Find where the given text appears and provide that cell's center as (x, y) coordinate. 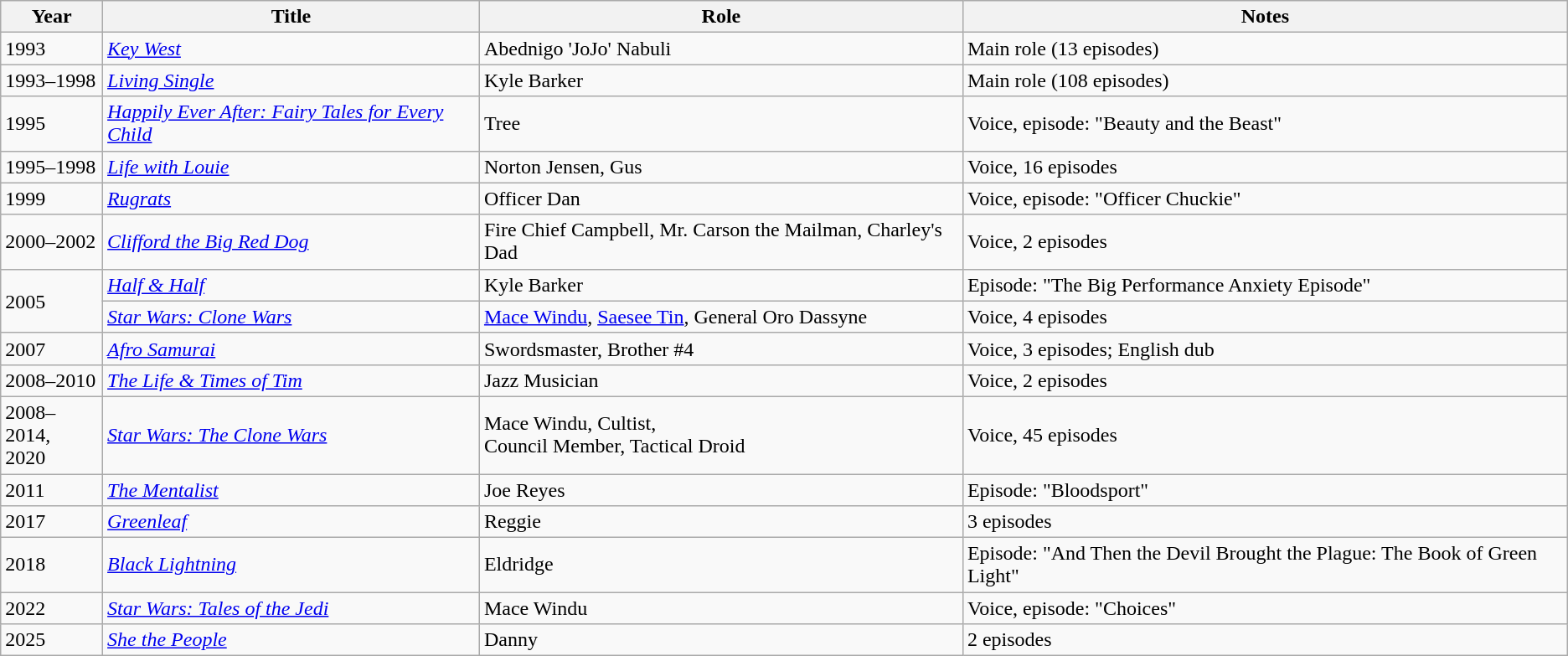
Star Wars: The Clone Wars (291, 435)
Voice, episode: "Beauty and the Beast" (1265, 124)
Eldridge (720, 565)
Voice, 45 episodes (1265, 435)
Reggie (720, 522)
Star Wars: Tales of the Jedi (291, 608)
Main role (13 episodes) (1265, 49)
Clifford the Big Red Dog (291, 241)
Star Wars: Clone Wars (291, 317)
1995 (52, 124)
Happily Ever After: Fairy Tales for Every Child (291, 124)
2 episodes (1265, 640)
1995–1998 (52, 167)
The Mentalist (291, 490)
Voice, 3 episodes; English dub (1265, 349)
2022 (52, 608)
2008–2010 (52, 380)
Mace Windu, Cultist,Council Member, Tactical Droid (720, 435)
1999 (52, 199)
Year (52, 17)
Voice, episode: "Officer Chuckie" (1265, 199)
Mace Windu, Saesee Tin, General Oro Dassyne (720, 317)
Abednigo 'JoJo' Nabuli (720, 49)
Fire Chief Campbell, Mr. Carson the Mailman, Charley's Dad (720, 241)
Black Lightning (291, 565)
Greenleaf (291, 522)
2008–2014,2020 (52, 435)
Tree (720, 124)
2025 (52, 640)
Afro Samurai (291, 349)
2000–2002 (52, 241)
2018 (52, 565)
Main role (108 episodes) (1265, 80)
2007 (52, 349)
Officer Dan (720, 199)
Swordsmaster, Brother #4 (720, 349)
Role (720, 17)
Danny (720, 640)
Rugrats (291, 199)
Voice, episode: "Choices" (1265, 608)
Jazz Musician (720, 380)
Title (291, 17)
Joe Reyes (720, 490)
Key West (291, 49)
Notes (1265, 17)
She the People (291, 640)
3 episodes (1265, 522)
Episode: "The Big Performance Anxiety Episode" (1265, 285)
The Life & Times of Tim (291, 380)
Voice, 4 episodes (1265, 317)
Voice, 16 episodes (1265, 167)
2011 (52, 490)
Episode: "And Then the Devil Brought the Plague: The Book of Green Light" (1265, 565)
2017 (52, 522)
Living Single (291, 80)
1993–1998 (52, 80)
Half & Half (291, 285)
Episode: "Bloodsport" (1265, 490)
Life with Louie (291, 167)
Norton Jensen, Gus (720, 167)
Mace Windu (720, 608)
1993 (52, 49)
2005 (52, 301)
